Search for the cell housing the specified text and yield its (x, y) center coordinate. 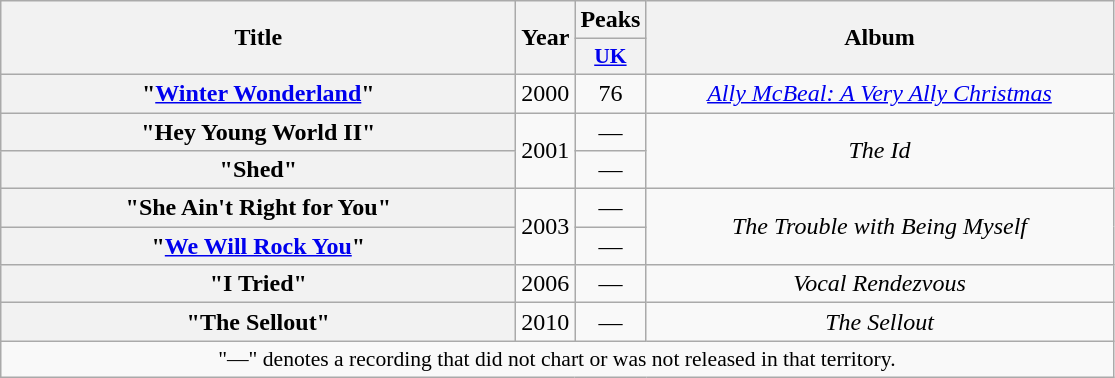
"I Tried" (258, 284)
"We Will Rock You" (258, 246)
Album (880, 38)
Year (546, 38)
Ally McBeal: A Very Ally Christmas (880, 93)
The Trouble with Being Myself (880, 227)
"Winter Wonderland" (258, 93)
2000 (546, 93)
The Sellout (880, 322)
Title (258, 38)
2010 (546, 322)
The Id (880, 150)
UK (610, 57)
Peaks (610, 20)
"She Ain't Right for You" (258, 208)
Vocal Rendezvous (880, 284)
"—" denotes a recording that did not chart or was not released in that territory. (557, 359)
76 (610, 93)
"Hey Young World II" (258, 131)
2001 (546, 150)
2006 (546, 284)
2003 (546, 227)
"Shed" (258, 170)
"The Sellout" (258, 322)
